From the cell containing the given text, extract its center point as (x, y) coordinate. 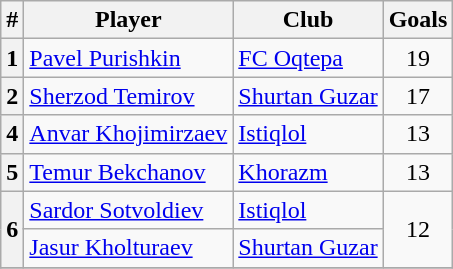
12 (418, 229)
Anvar Khojimirzaev (128, 134)
5 (12, 172)
Goals (418, 20)
Player (128, 20)
Pavel Purishkin (128, 58)
1 (12, 58)
19 (418, 58)
Sherzod Temirov (128, 96)
# (12, 20)
Khorazm (308, 172)
Sardor Sotvoldiev (128, 210)
2 (12, 96)
17 (418, 96)
4 (12, 134)
Jasur Kholturaev (128, 248)
6 (12, 229)
Temur Bekchanov (128, 172)
FC Oqtepa (308, 58)
Club (308, 20)
